Scan for the cell matching the given text and deliver its (X, Y) coordinate at center. 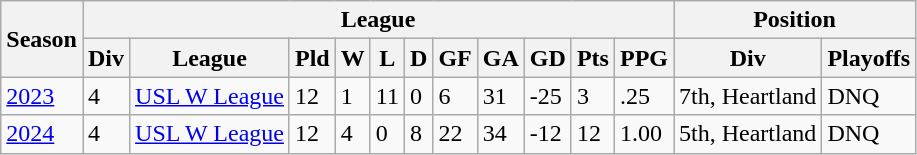
11 (387, 96)
.25 (644, 96)
Position (795, 20)
PPG (644, 58)
2024 (42, 134)
-12 (548, 134)
L (387, 58)
-25 (548, 96)
34 (500, 134)
Pts (592, 58)
W (352, 58)
2023 (42, 96)
Season (42, 39)
7th, Heartland (748, 96)
1.00 (644, 134)
GD (548, 58)
GA (500, 58)
GF (455, 58)
8 (418, 134)
22 (455, 134)
3 (592, 96)
6 (455, 96)
1 (352, 96)
5th, Heartland (748, 134)
Playoffs (869, 58)
D (418, 58)
Pld (312, 58)
31 (500, 96)
